Extract the (X, Y) coordinate from the center of the cell holding the provided text.  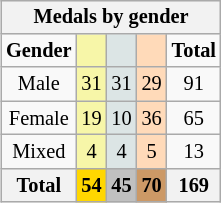
5 (152, 152)
Gender (38, 51)
Mixed (38, 152)
10 (122, 118)
19 (91, 118)
45 (122, 185)
Male (38, 84)
36 (152, 118)
13 (194, 152)
Medals by gender (111, 17)
91 (194, 84)
65 (194, 118)
Female (38, 118)
169 (194, 185)
70 (152, 185)
54 (91, 185)
29 (152, 84)
